From the cell containing the given text, extract its center point as [x, y] coordinate. 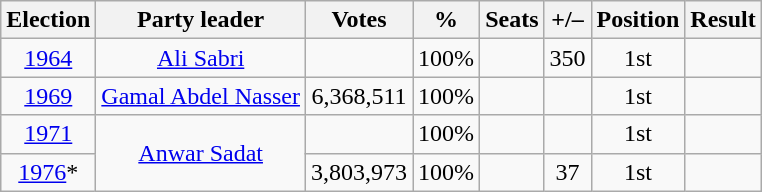
Seats [512, 20]
Position [638, 20]
3,803,973 [358, 172]
1976* [48, 172]
Ali Sabri [201, 58]
350 [568, 58]
% [446, 20]
1969 [48, 96]
+/– [568, 20]
Votes [358, 20]
Gamal Abdel Nasser [201, 96]
6,368,511 [358, 96]
Party leader [201, 20]
1964 [48, 58]
Result [723, 20]
Anwar Sadat [201, 153]
37 [568, 172]
Election [48, 20]
1971 [48, 134]
